Search for the cell housing the specified text and yield its (x, y) center coordinate. 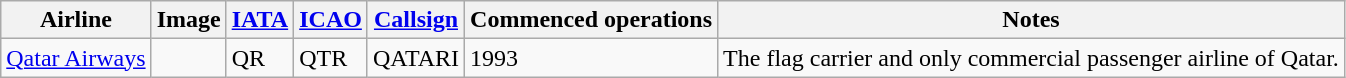
Notes (1032, 20)
QR (260, 58)
Qatar Airways (76, 58)
The flag carrier and only commercial passenger airline of Qatar. (1032, 58)
Commenced operations (592, 20)
IATA (260, 20)
1993 (592, 58)
QATARI (416, 58)
Airline (76, 20)
Callsign (416, 20)
ICAO (331, 20)
QTR (331, 58)
Image (188, 20)
